Scan for the cell matching the given text and deliver its (X, Y) coordinate at center. 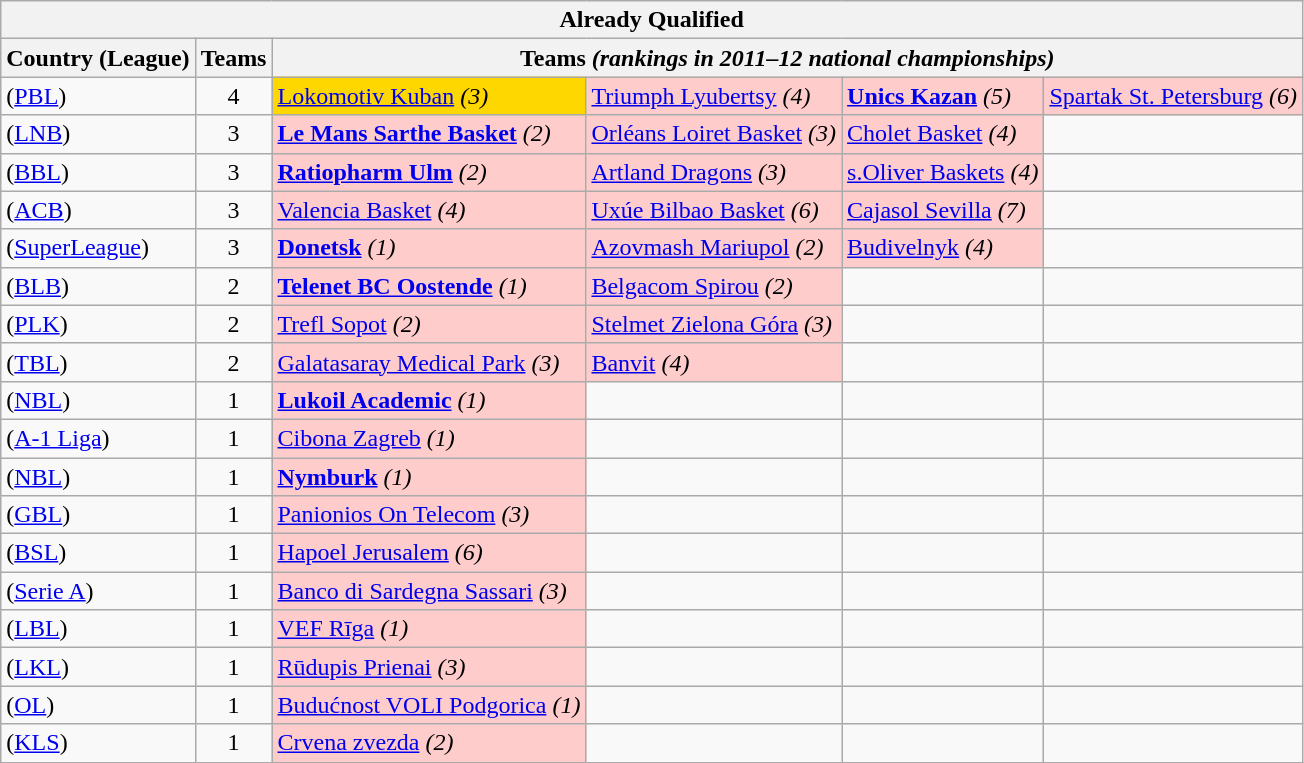
Artland Dragons (3) (714, 172)
(PBL) (98, 96)
Trefl Sopot (2) (429, 324)
Nymburk (1) (429, 477)
VEF Rīga (1) (429, 629)
Banco di Sardegna Sassari (3) (429, 591)
Lukoil Academic (1) (429, 400)
Unics Kazan (5) (943, 96)
(Serie A) (98, 591)
(BSL) (98, 553)
Spartak St. Petersburg (6) (1174, 96)
(BBL) (98, 172)
Rūdupis Prienai (3) (429, 667)
Hapoel Jerusalem (6) (429, 553)
(A-1 Liga) (98, 438)
Cajasol Sevilla (7) (943, 210)
(BLB) (98, 286)
Galatasaray Medical Park (3) (429, 362)
Valencia Basket (4) (429, 210)
(GBL) (98, 515)
(KLS) (98, 743)
Le Mans Sarthe Basket (2) (429, 134)
(TBL) (98, 362)
Stelmet Zielona Góra (3) (714, 324)
Cibona Zagreb (1) (429, 438)
(SuperLeague) (98, 248)
(LKL) (98, 667)
4 (234, 96)
Banvit (4) (714, 362)
Panionios On Telecom (3) (429, 515)
Ratiopharm Ulm (2) (429, 172)
s.Oliver Baskets (4) (943, 172)
(OL) (98, 705)
Crvena zvezda (2) (429, 743)
Budućnost VOLI Podgorica (1) (429, 705)
Azovmash Mariupol (2) (714, 248)
Orléans Loiret Basket (3) (714, 134)
(LBL) (98, 629)
Budivelnyk (4) (943, 248)
Teams (rankings in 2011–12 national championships) (788, 58)
Lokomotiv Kuban (3) (429, 96)
Belgacom Spirou (2) (714, 286)
Country (League) (98, 58)
Donetsk (1) (429, 248)
(PLK) (98, 324)
(ACB) (98, 210)
Teams (234, 58)
(LNB) (98, 134)
Telenet BC Oostende (1) (429, 286)
Cholet Basket (4) (943, 134)
Already Qualified (652, 20)
Triumph Lyubertsy (4) (714, 96)
Uxúe Bilbao Basket (6) (714, 210)
